Identify which cell holds the provided text, then report its (x, y) central coordinate. 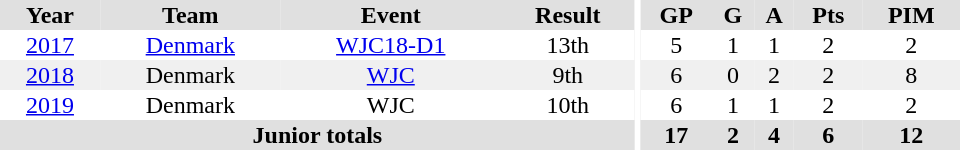
GP (676, 15)
8 (912, 75)
G (733, 15)
Event (391, 15)
Year (50, 15)
9th (568, 75)
Team (190, 15)
13th (568, 45)
2018 (50, 75)
PIM (912, 15)
2019 (50, 105)
4 (774, 135)
10th (568, 105)
5 (676, 45)
12 (912, 135)
Result (568, 15)
2017 (50, 45)
Pts (828, 15)
Junior totals (318, 135)
A (774, 15)
WJC18-D1 (391, 45)
17 (676, 135)
0 (733, 75)
